Identify which cell holds the provided text, then report its (x, y) central coordinate. 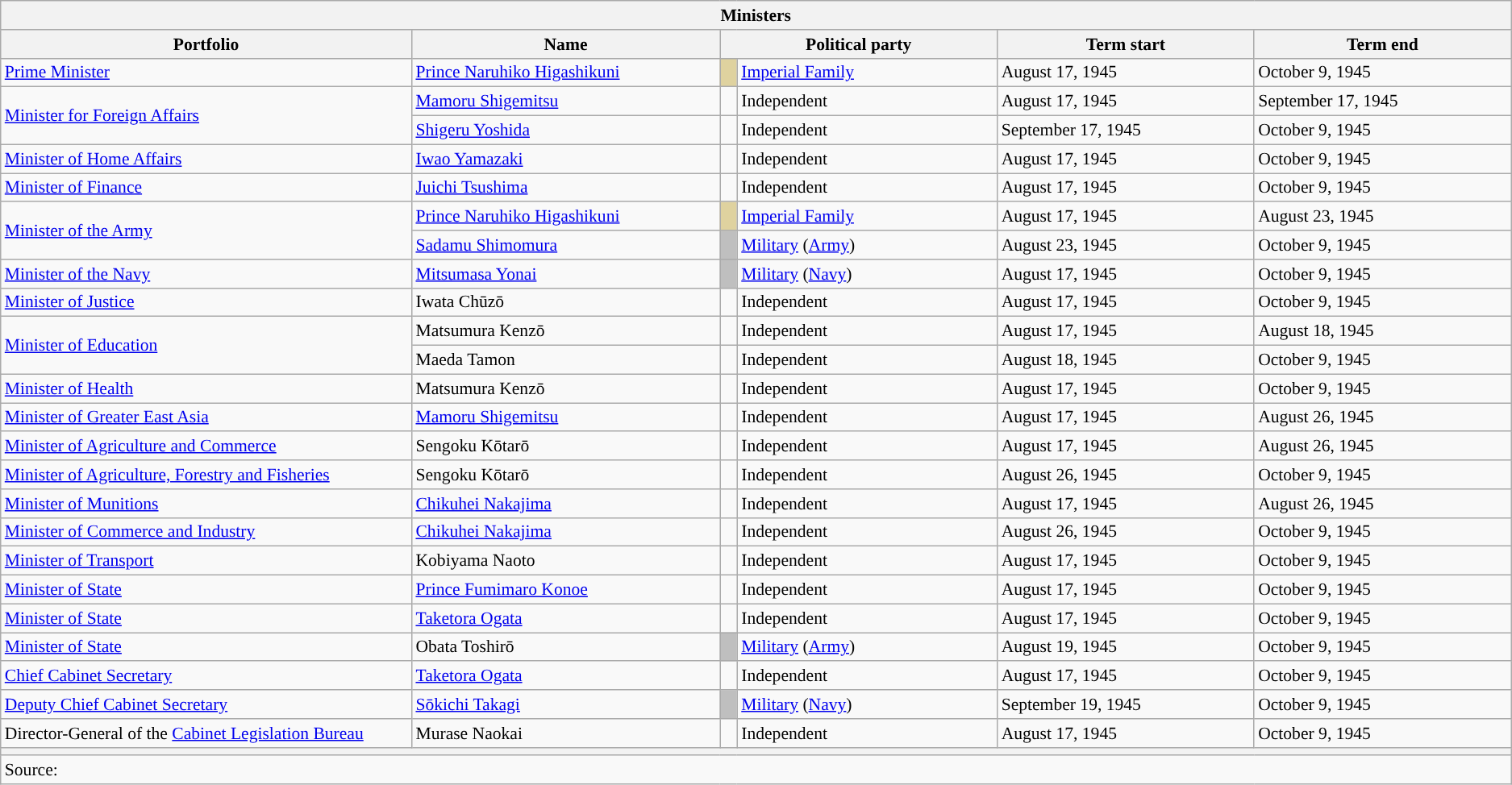
Minister of Home Affairs (206, 159)
Obata Toshirō (565, 647)
Minister of Agriculture and Commerce (206, 446)
September 19, 1945 (1126, 704)
Prince Fumimaro Konoe (565, 590)
Chief Cabinet Secretary (206, 676)
Minister of Agriculture, Forestry and Fisheries (206, 475)
Minister of the Navy (206, 274)
Juichi Tsushima (565, 188)
Minister of Transport (206, 561)
Source: (756, 770)
Minister of Finance (206, 188)
Mitsumasa Yonai (565, 274)
Sadamu Shimomura (565, 245)
Maeda Tamon (565, 360)
Minister of Health (206, 388)
Deputy Chief Cabinet Secretary (206, 704)
Minister of the Army (206, 231)
Prime Minister (206, 73)
Minister of Justice (206, 302)
Minister of Greater East Asia (206, 417)
Minister for Foreign Affairs (206, 116)
Ministers (756, 15)
Political party (859, 44)
Minister of Munitions (206, 504)
Kobiyama Naoto (565, 561)
Minister of Commerce and Industry (206, 532)
Iwao Yamazaki (565, 159)
Portfolio (206, 44)
Term start (1126, 44)
Shigeru Yoshida (565, 131)
Murase Naokai (565, 733)
Sōkichi Takagi (565, 704)
Iwata Chūzō (565, 302)
August 19, 1945 (1126, 647)
Name (565, 44)
Director-General of the Cabinet Legislation Bureau (206, 733)
Minister of Education (206, 345)
Term end (1382, 44)
